Determine the (X, Y) coordinate at the center of the cell enclosing the given text.  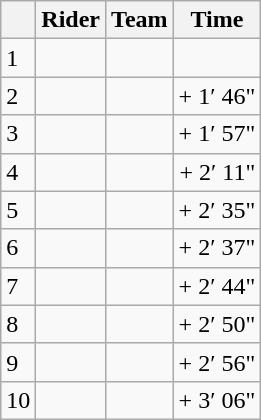
9 (18, 362)
10 (18, 400)
+ 2′ 56" (217, 362)
+ 1′ 57" (217, 134)
5 (18, 210)
7 (18, 286)
+ 2′ 44" (217, 286)
Rider (71, 20)
Team (140, 20)
4 (18, 172)
1 (18, 58)
3 (18, 134)
6 (18, 248)
Time (217, 20)
+ 3′ 06" (217, 400)
+ 2′ 50" (217, 324)
2 (18, 96)
+ 2′ 35" (217, 210)
+ 1′ 46" (217, 96)
8 (18, 324)
+ 2′ 37" (217, 248)
+ 2′ 11" (217, 172)
